Determine the [X, Y] coordinate at the center of the cell enclosing the given text.  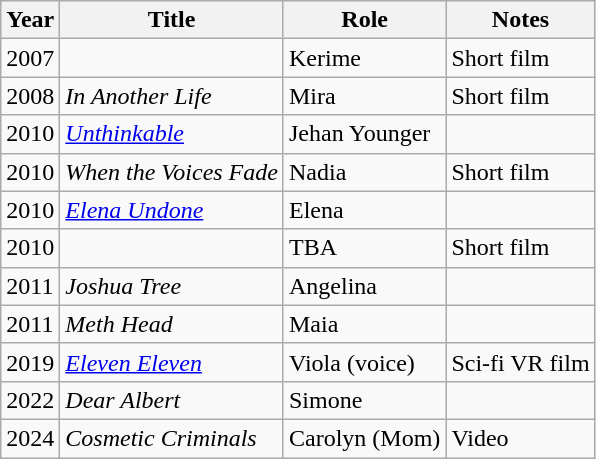
2024 [30, 438]
2007 [30, 58]
Notes [520, 20]
Cosmetic Criminals [172, 438]
Viola (voice) [364, 362]
2019 [30, 362]
Angelina [364, 286]
Jehan Younger [364, 134]
Kerime [364, 58]
Simone [364, 400]
Elena Undone [172, 210]
Role [364, 20]
Meth Head [172, 324]
Elena [364, 210]
TBA [364, 248]
2022 [30, 400]
Maia [364, 324]
Video [520, 438]
Eleven Eleven [172, 362]
Year [30, 20]
In Another Life [172, 96]
Sci-fi VR film [520, 362]
Title [172, 20]
Dear Albert [172, 400]
Joshua Tree [172, 286]
2008 [30, 96]
Unthinkable [172, 134]
When the Voices Fade [172, 172]
Carolyn (Mom) [364, 438]
Nadia [364, 172]
Mira [364, 96]
